Return the [X, Y] coordinate for the center point of the cell that contains the specified text.  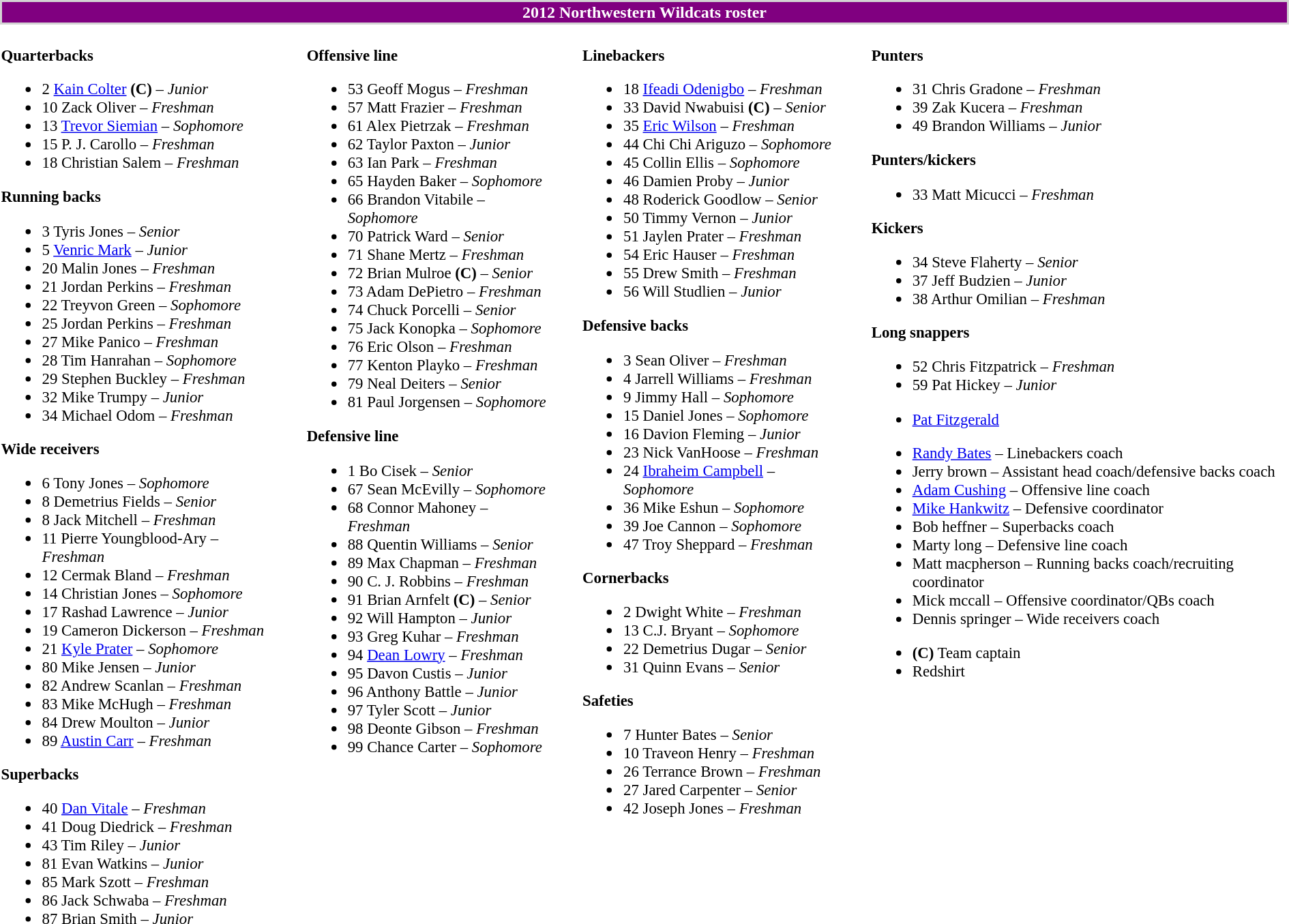
2012 Northwestern Wildcats roster [644, 12]
